Determine the (x, y) coordinate at the center of the cell enclosing the given text.  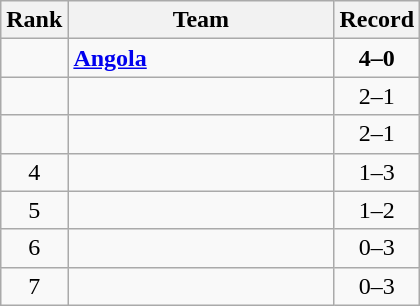
Record (377, 20)
6 (34, 248)
Angola (201, 58)
Rank (34, 20)
Team (201, 20)
1–3 (377, 172)
4 (34, 172)
7 (34, 286)
5 (34, 210)
4–0 (377, 58)
1–2 (377, 210)
